Search for the cell housing the specified text and yield its [X, Y] center coordinate. 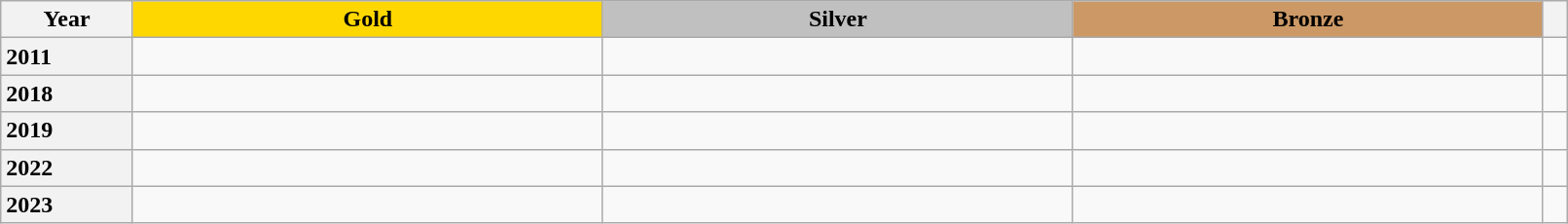
Gold [368, 19]
Year [67, 19]
2019 [67, 131]
Silver [837, 19]
2018 [67, 93]
2022 [67, 168]
2023 [67, 205]
2011 [67, 56]
Bronze [1308, 19]
